Find where the given text appears and provide that cell's center as [X, Y] coordinate. 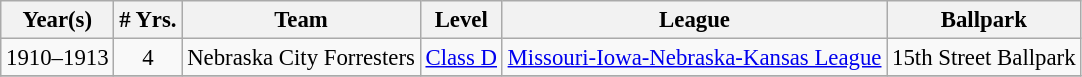
Missouri-Iowa-Nebraska-Kansas League [694, 58]
15th Street Ballpark [984, 58]
Class D [461, 58]
Nebraska City Forresters [301, 58]
Ballpark [984, 20]
# Yrs. [148, 20]
Team [301, 20]
Level [461, 20]
League [694, 20]
1910–1913 [58, 58]
Year(s) [58, 20]
4 [148, 58]
